For the text-containing cell, return its midpoint in (X, Y) coordinate format. 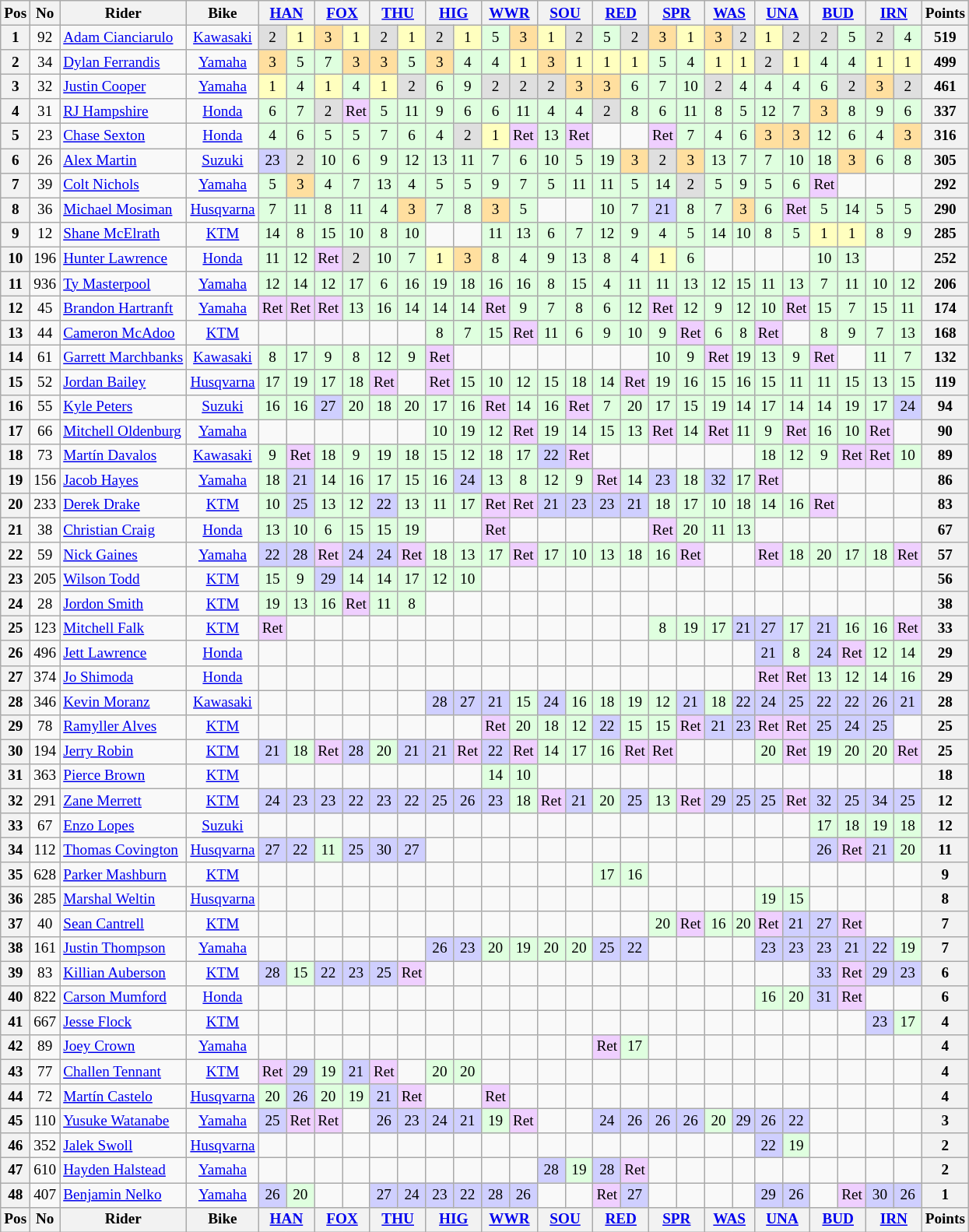
363 (45, 776)
Jett Lawrence (123, 653)
407 (45, 1195)
42 (16, 1047)
Joey Crown (123, 1047)
252 (945, 259)
Colt Nichols (123, 185)
Adam Cianciarulo (123, 37)
Jalek Swoll (123, 1146)
RJ Hampshire (123, 111)
Chase Sexton (123, 136)
92 (45, 37)
316 (945, 136)
56 (945, 579)
Martín Castelo (123, 1097)
Mitchell Oldenburg (123, 431)
73 (45, 456)
61 (45, 358)
Hunter Lawrence (123, 259)
Jordan Bailey (123, 382)
Jacob Hayes (123, 481)
Dylan Ferrandis (123, 62)
346 (45, 702)
Thomas Covington (123, 850)
Shane McElrath (123, 234)
206 (945, 284)
Martín Davalos (123, 456)
161 (45, 949)
Hayden Halstead (123, 1171)
290 (945, 210)
Nick Gaines (123, 555)
72 (45, 1097)
Jesse Flock (123, 1023)
194 (45, 752)
43 (16, 1072)
66 (45, 431)
496 (45, 653)
610 (45, 1171)
628 (45, 875)
86 (945, 481)
94 (945, 407)
156 (45, 481)
Christian Craig (123, 530)
Alex Martin (123, 160)
Carson Mumford (123, 998)
Mitchell Falk (123, 629)
936 (45, 284)
47 (16, 1171)
337 (945, 111)
168 (945, 333)
Kevin Moranz (123, 702)
52 (45, 382)
Garrett Marchbanks (123, 358)
291 (45, 801)
Justin Cooper (123, 86)
55 (45, 407)
Justin Thompson (123, 949)
Cameron McAdoo (123, 333)
Enzo Lopes (123, 826)
57 (945, 555)
Parker Mashburn (123, 875)
Derek Drake (123, 505)
Jerry Robin (123, 752)
499 (945, 62)
Challen Tennant (123, 1072)
46 (16, 1146)
Benjamin Nelko (123, 1195)
305 (945, 160)
132 (945, 358)
292 (945, 185)
822 (45, 998)
519 (945, 37)
Marshal Weltin (123, 900)
Brandon Hartranft (123, 308)
233 (45, 505)
Jordon Smith (123, 604)
196 (45, 259)
667 (45, 1023)
110 (45, 1121)
90 (945, 431)
174 (945, 308)
119 (945, 382)
77 (45, 1072)
Ty Masterpool (123, 284)
Jo Shimoda (123, 678)
461 (945, 86)
Wilson Todd (123, 579)
112 (45, 850)
59 (45, 555)
Killian Auberson (123, 974)
374 (45, 678)
Pierce Brown (123, 776)
Ramyller Alves (123, 727)
352 (45, 1146)
48 (16, 1195)
35 (16, 875)
Sean Cantrell (123, 924)
78 (45, 727)
Zane Merrett (123, 801)
123 (45, 629)
41 (16, 1023)
37 (16, 924)
Yusuke Watanabe (123, 1121)
205 (45, 579)
Michael Mosiman (123, 210)
Kyle Peters (123, 407)
